Output the [x, y] coordinate of the center of the cell containing the given text.  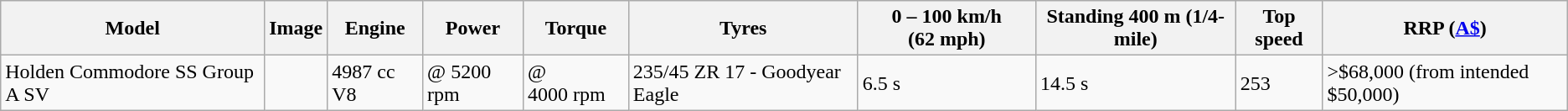
>$68,000 (from intended $50,000) [1445, 82]
Top speed [1279, 29]
@ 5200 rpm [473, 82]
Image [297, 29]
253 [1279, 82]
Standing 400 m (1/4-mile) [1136, 29]
0 – 100 km/h (62 mph) [946, 29]
RRP (A$) [1445, 29]
@ 4000 rpm [575, 82]
Holden Commodore SS Group A SV [132, 82]
6.5 s [946, 82]
235/45 ZR 17 - Goodyear Eagle [743, 82]
Torque [575, 29]
Power [473, 29]
Model [132, 29]
Engine [375, 29]
4987 cc V8 [375, 82]
14.5 s [1136, 82]
Tyres [743, 29]
